Locate the cell with the specified text and output its (x, y) center coordinate. 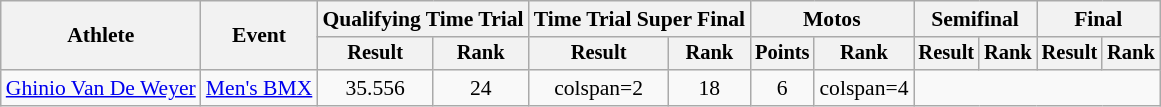
colspan=4 (864, 88)
18 (710, 88)
Motos (832, 19)
Athlete (101, 36)
Points (782, 54)
colspan=2 (599, 88)
Final (1098, 19)
Qualifying Time Trial (422, 19)
Semifinal (976, 19)
Men's BMX (260, 88)
35.556 (375, 88)
Event (260, 36)
6 (782, 88)
Time Trial Super Final (640, 19)
Ghinio Van De Weyer (101, 88)
24 (481, 88)
